Determine the [X, Y] coordinate at the center of the cell enclosing the given text.  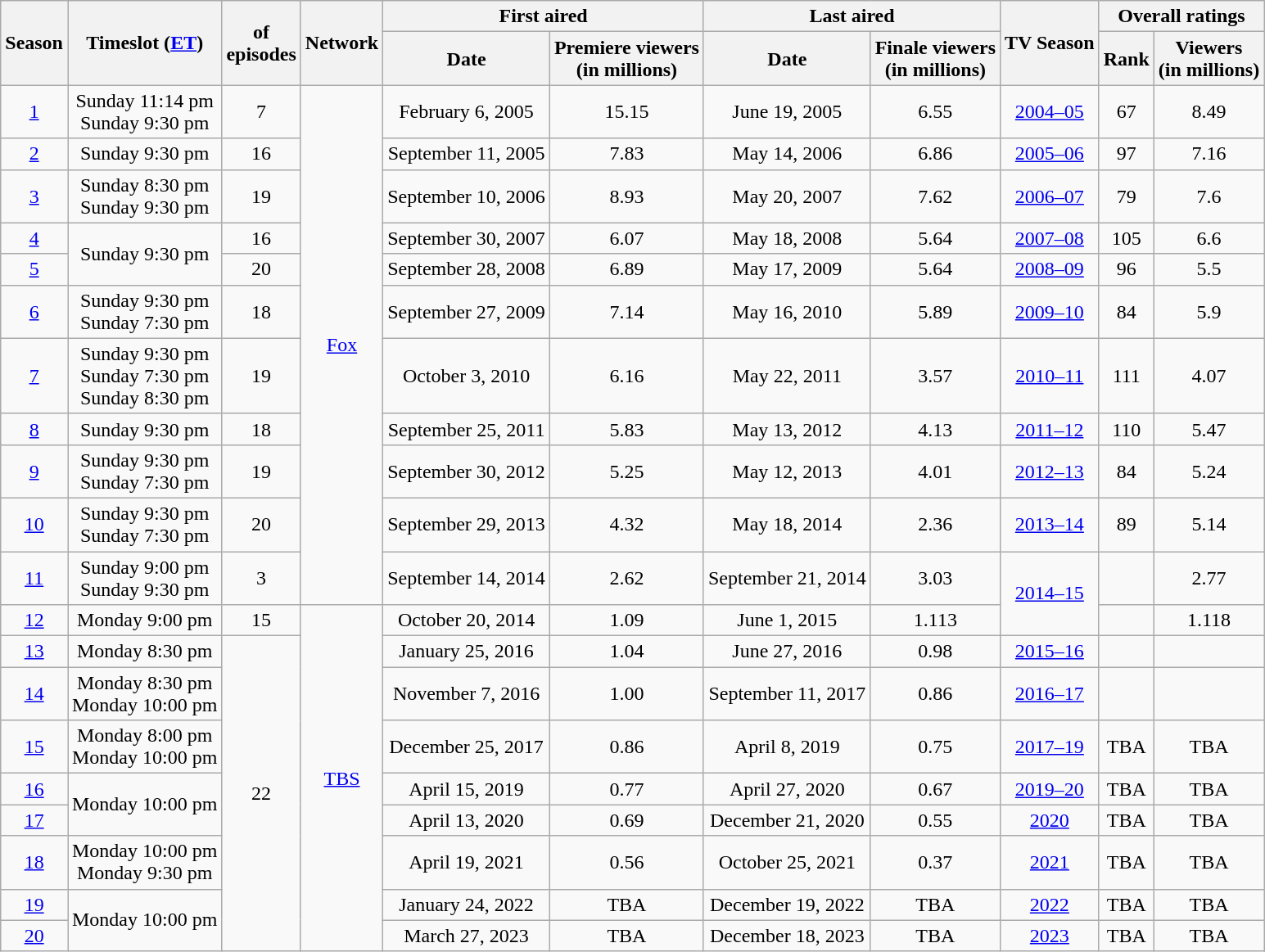
7.62 [935, 196]
11 [34, 578]
6.86 [935, 154]
5.47 [1209, 429]
8 [34, 429]
October 25, 2021 [787, 863]
2005–06 [1050, 154]
Rank [1127, 59]
7.83 [626, 154]
2013–14 [1050, 524]
September 27, 2009 [467, 311]
1.00 [626, 694]
7.6 [1209, 196]
Sunday 9:00 pm Sunday 9:30 pm [144, 578]
14 [34, 694]
Last aired [852, 16]
5.89 [935, 311]
September 11, 2017 [787, 694]
TV Season [1050, 43]
September 29, 2013 [467, 524]
April 19, 2021 [467, 863]
105 [1127, 238]
0.55 [935, 820]
May 18, 2014 [787, 524]
December 25, 2017 [467, 747]
2014–15 [1050, 594]
January 24, 2022 [467, 905]
Monday 8:00 pm Monday 10:00 pm [144, 747]
September 25, 2011 [467, 429]
Overall ratings [1181, 16]
2.62 [626, 578]
May 12, 2013 [787, 471]
May 18, 2008 [787, 238]
1.118 [1209, 620]
Fox [341, 345]
May 20, 2007 [787, 196]
4.07 [1209, 376]
96 [1127, 269]
June 1, 2015 [787, 620]
Timeslot (ET) [144, 43]
September 28, 2008 [467, 269]
5.9 [1209, 311]
December 19, 2022 [787, 905]
May 17, 2009 [787, 269]
13 [34, 652]
1.09 [626, 620]
1.113 [935, 620]
April 8, 2019 [787, 747]
December 18, 2023 [787, 936]
4.13 [935, 429]
May 22, 2011 [787, 376]
0.77 [626, 789]
22 [261, 794]
November 7, 2016 [467, 694]
Monday 8:30 pm [144, 652]
2017–19 [1050, 747]
12 [34, 620]
October 3, 2010 [467, 376]
January 25, 2016 [467, 652]
2015–16 [1050, 652]
May 13, 2012 [787, 429]
10 [34, 524]
97 [1127, 154]
2020 [1050, 820]
Sunday 9:30 pm Sunday 7:30 pm Sunday 8:30 pm [144, 376]
2.36 [935, 524]
6.89 [626, 269]
Monday 9:00 pm [144, 620]
2016–17 [1050, 694]
2011–12 [1050, 429]
First aired [544, 16]
5 [34, 269]
Monday 8:30 pm Monday 10:00 pm [144, 694]
3.03 [935, 578]
April 13, 2020 [467, 820]
2012–13 [1050, 471]
0.37 [935, 863]
September 30, 2012 [467, 471]
7.16 [1209, 154]
October 20, 2014 [467, 620]
2021 [1050, 863]
5.14 [1209, 524]
December 21, 2020 [787, 820]
2004–05 [1050, 111]
8.93 [626, 196]
2 [34, 154]
7.14 [626, 311]
4.01 [935, 471]
June 27, 2016 [787, 652]
February 6, 2005 [467, 111]
September 11, 2005 [467, 154]
8.49 [1209, 111]
June 19, 2005 [787, 111]
Viewers(in millions) [1209, 59]
110 [1127, 429]
Season [34, 43]
2010–11 [1050, 376]
6.07 [626, 238]
17 [34, 820]
6 [34, 311]
5.24 [1209, 471]
1.04 [626, 652]
Sunday 8:30 pm Sunday 9:30 pm [144, 196]
0.56 [626, 863]
September 30, 2007 [467, 238]
67 [1127, 111]
0.75 [935, 747]
0.98 [935, 652]
2022 [1050, 905]
2006–07 [1050, 196]
Finale viewers(in millions) [935, 59]
Sunday 11:14 pm Sunday 9:30 pm [144, 111]
April 27, 2020 [787, 789]
TBS [341, 778]
79 [1127, 196]
Network [341, 43]
2009–10 [1050, 311]
5.5 [1209, 269]
9 [34, 471]
6.55 [935, 111]
5.83 [626, 429]
September 10, 2006 [467, 196]
4.32 [626, 524]
March 27, 2023 [467, 936]
6.16 [626, 376]
2007–08 [1050, 238]
Monday 10:00 pm Monday 9:30 pm [144, 863]
0.67 [935, 789]
5.25 [626, 471]
89 [1127, 524]
Premiere viewers(in millions) [626, 59]
6.6 [1209, 238]
4 [34, 238]
1 [34, 111]
2019–20 [1050, 789]
111 [1127, 376]
3.57 [935, 376]
May 14, 2006 [787, 154]
May 16, 2010 [787, 311]
ofepisodes [261, 43]
2.77 [1209, 578]
April 15, 2019 [467, 789]
15.15 [626, 111]
September 14, 2014 [467, 578]
0.69 [626, 820]
2008–09 [1050, 269]
2023 [1050, 936]
September 21, 2014 [787, 578]
